Scan for the cell matching the given text and deliver its [X, Y] coordinate at center. 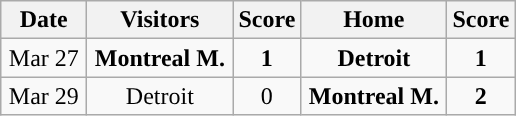
Date [44, 20]
2 [481, 96]
Mar 27 [44, 58]
Mar 29 [44, 96]
Visitors [160, 20]
Home [374, 20]
0 [267, 96]
